Identify which cell holds the provided text, then report its (X, Y) central coordinate. 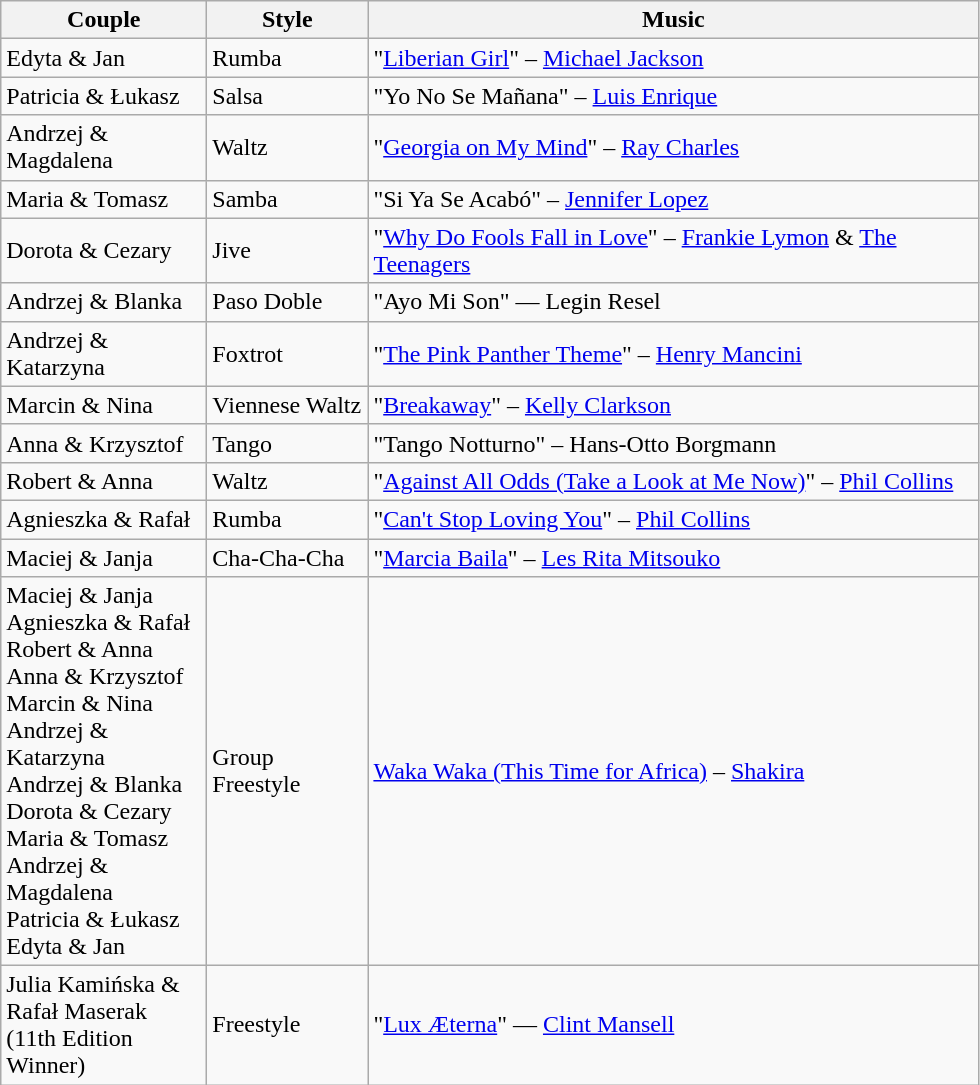
Couple (104, 20)
"Tango Notturno" – Hans-Otto Borgmann (674, 443)
Cha-Cha-Cha (288, 557)
Music (674, 20)
Edyta & Jan (104, 58)
"Georgia on My Mind" – Ray Charles (674, 148)
Julia Kamińska & Rafał Maserak (11th Edition Winner) (104, 1026)
Agnieszka & Rafał (104, 519)
"The Pink Panther Theme" – Henry Mancini (674, 354)
Marcin & Nina (104, 405)
Freestyle (288, 1026)
Paso Doble (288, 302)
Salsa (288, 96)
Waka Waka (This Time for Africa) – Shakira (674, 772)
"Lux Æterna" — Clint Mansell (674, 1026)
Foxtrot (288, 354)
Viennese Waltz (288, 405)
Maciej & Janja (104, 557)
Robert & Anna (104, 481)
Andrzej & Magdalena (104, 148)
"Breakaway" – Kelly Clarkson (674, 405)
Maria & Tomasz (104, 199)
"Why Do Fools Fall in Love" – Frankie Lymon & The Teenagers (674, 250)
"Marcia Baila" – Les Rita Mitsouko (674, 557)
"Yo No Se Mañana" – Luis Enrique (674, 96)
Andrzej & Katarzyna (104, 354)
Patricia & Łukasz (104, 96)
"Ayo Mi Son" — Legin Resel (674, 302)
Samba (288, 199)
Anna & Krzysztof (104, 443)
"Against All Odds (Take a Look at Me Now)" – Phil Collins (674, 481)
"Si Ya Se Acabó" – Jennifer Lopez (674, 199)
Andrzej & Blanka (104, 302)
Dorota & Cezary (104, 250)
Group Freestyle (288, 772)
"Can't Stop Loving You" – Phil Collins (674, 519)
"Liberian Girl" – Michael Jackson (674, 58)
Jive (288, 250)
Style (288, 20)
Tango (288, 443)
